Pinpoint the cell where the given text exists, returning its [x, y] midpoint coordinate. 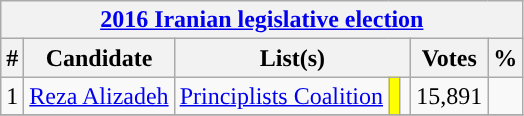
Principlists Coalition [281, 96]
1 [12, 96]
2016 Iranian legislative election [262, 20]
% [506, 58]
15,891 [450, 96]
Votes [450, 58]
Reza Alizadeh [99, 96]
# [12, 58]
List(s) [292, 58]
Candidate [99, 58]
